Find where the given text appears and provide that cell's center as (X, Y) coordinate. 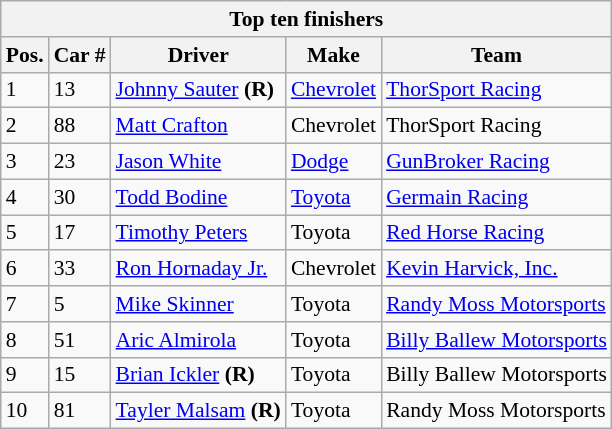
Jason White (198, 162)
Red Horse Racing (496, 233)
Ron Hornaday Jr. (198, 269)
GunBroker Racing (496, 162)
6 (25, 269)
Team (496, 55)
Driver (198, 55)
Dodge (334, 162)
Make (334, 55)
13 (80, 90)
Tayler Malsam (R) (198, 411)
51 (80, 340)
Timothy Peters (198, 233)
33 (80, 269)
17 (80, 233)
Car # (80, 55)
Johnny Sauter (R) (198, 90)
Matt Crafton (198, 126)
Aric Almirola (198, 340)
81 (80, 411)
Todd Bodine (198, 197)
Kevin Harvick, Inc. (496, 269)
15 (80, 375)
10 (25, 411)
88 (80, 126)
Pos. (25, 55)
3 (25, 162)
2 (25, 126)
30 (80, 197)
4 (25, 197)
23 (80, 162)
Top ten finishers (306, 19)
8 (25, 340)
7 (25, 304)
9 (25, 375)
Brian Ickler (R) (198, 375)
Mike Skinner (198, 304)
1 (25, 90)
Germain Racing (496, 197)
